Pinpoint the cell where the given text exists, returning its [x, y] midpoint coordinate. 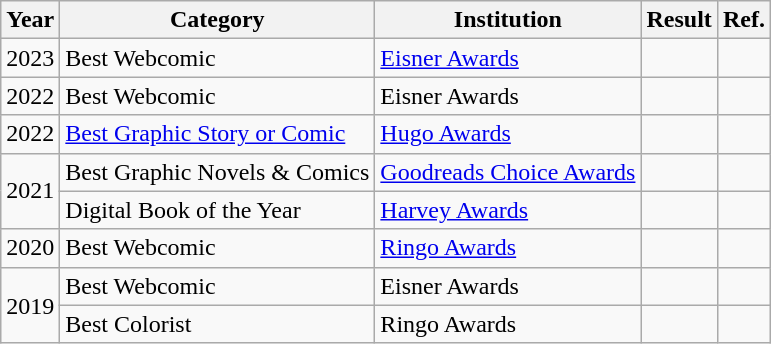
2023 [30, 58]
Best Graphic Story or Comic [218, 134]
Harvey Awards [508, 210]
Digital Book of the Year [218, 210]
Goodreads Choice Awards [508, 172]
Hugo Awards [508, 134]
Result [679, 20]
2020 [30, 248]
Year [30, 20]
2019 [30, 305]
Ref. [744, 20]
Best Colorist [218, 324]
Best Graphic Novels & Comics [218, 172]
2021 [30, 191]
Category [218, 20]
Institution [508, 20]
